Search for the cell housing the specified text and yield its (X, Y) center coordinate. 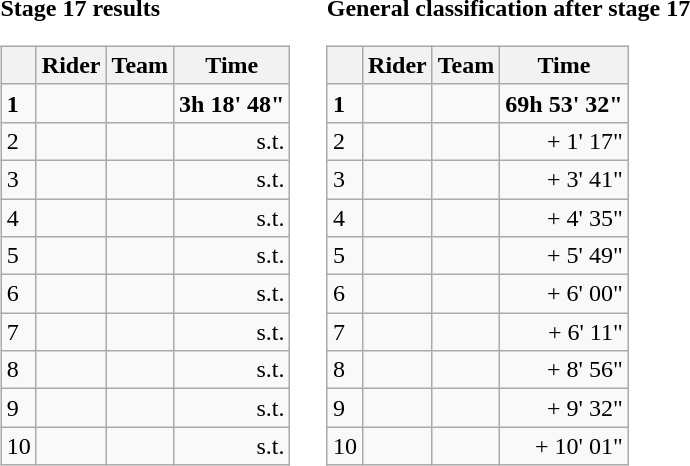
+ 6' 00" (564, 294)
+ 6' 11" (564, 332)
69h 53' 32" (564, 103)
+ 8' 56" (564, 370)
+ 10' 01" (564, 446)
3h 18' 48" (232, 103)
+ 3' 41" (564, 179)
+ 4' 35" (564, 217)
+ 9' 32" (564, 408)
+ 5' 49" (564, 256)
+ 1' 17" (564, 141)
